Extract the (x, y) coordinate from the center of the cell holding the provided text.  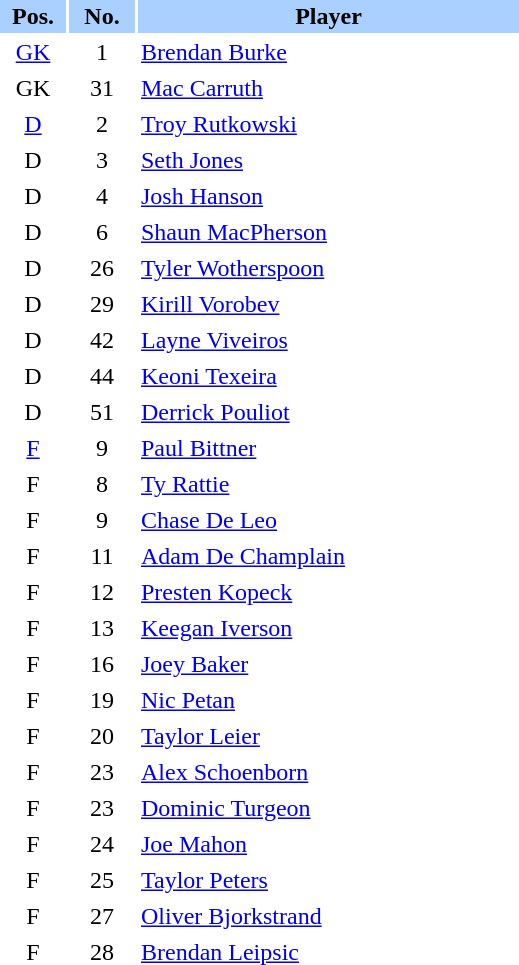
Brendan Burke (328, 52)
19 (102, 700)
42 (102, 340)
24 (102, 844)
51 (102, 412)
Taylor Leier (328, 736)
Ty Rattie (328, 484)
13 (102, 628)
Troy Rutkowski (328, 124)
11 (102, 556)
Tyler Wotherspoon (328, 268)
12 (102, 592)
Keegan Iverson (328, 628)
2 (102, 124)
Chase De Leo (328, 520)
Kirill Vorobev (328, 304)
Oliver Bjorkstrand (328, 916)
Player (328, 16)
31 (102, 88)
Joey Baker (328, 664)
20 (102, 736)
Adam De Champlain (328, 556)
Nic Petan (328, 700)
Josh Hanson (328, 196)
16 (102, 664)
No. (102, 16)
Derrick Pouliot (328, 412)
3 (102, 160)
Taylor Peters (328, 880)
Pos. (33, 16)
Dominic Turgeon (328, 808)
29 (102, 304)
26 (102, 268)
Alex Schoenborn (328, 772)
8 (102, 484)
Joe Mahon (328, 844)
4 (102, 196)
Seth Jones (328, 160)
1 (102, 52)
Paul Bittner (328, 448)
Keoni Texeira (328, 376)
Shaun MacPherson (328, 232)
27 (102, 916)
6 (102, 232)
25 (102, 880)
Presten Kopeck (328, 592)
Layne Viveiros (328, 340)
Mac Carruth (328, 88)
44 (102, 376)
